Detect which cell encompasses the target text, then output its [x, y] center coordinate. 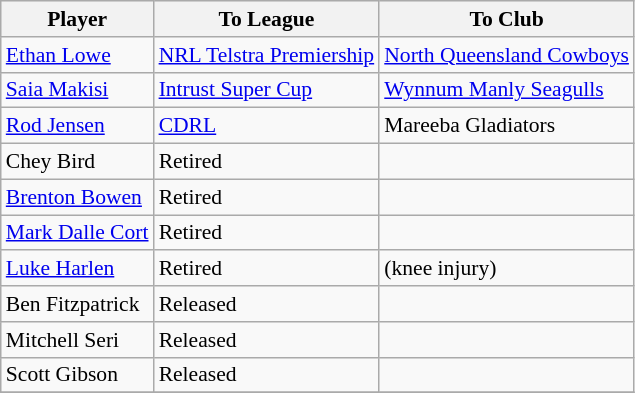
NRL Telstra Premiership [267, 55]
Rod Jensen [78, 126]
(knee injury) [506, 269]
Luke Harlen [78, 269]
Mareeba Gladiators [506, 126]
Ben Fitzpatrick [78, 304]
Chey Bird [78, 162]
To League [267, 19]
Brenton Bowen [78, 197]
Player [78, 19]
Intrust Super Cup [267, 90]
Mark Dalle Cort [78, 233]
Wynnum Manly Seagulls [506, 90]
To Club [506, 19]
Ethan Lowe [78, 55]
Saia Makisi [78, 90]
CDRL [267, 126]
North Queensland Cowboys [506, 55]
Mitchell Seri [78, 340]
Scott Gibson [78, 375]
